Output the [X, Y] coordinate of the center of the cell containing the given text.  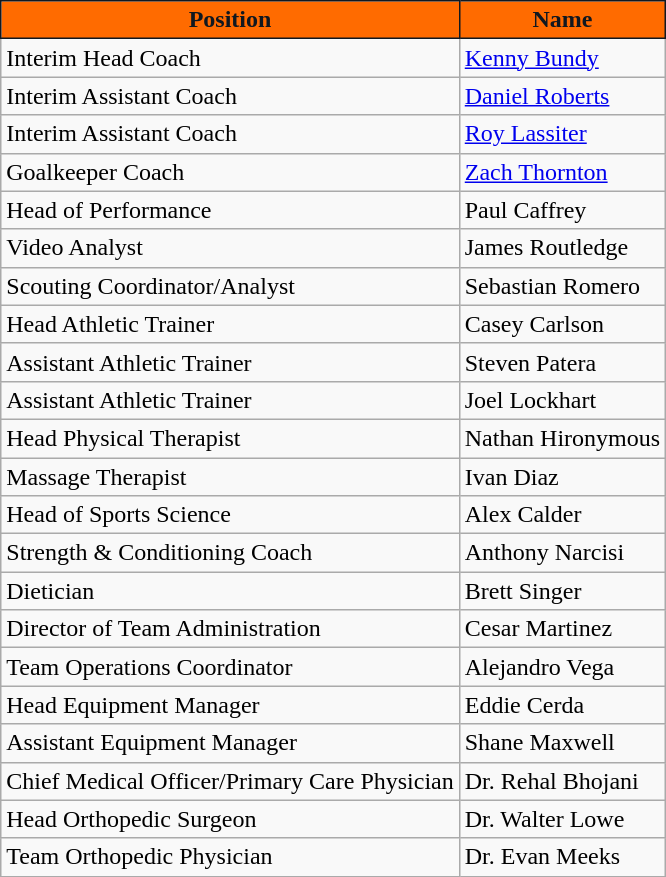
Alex Calder [562, 515]
Massage Therapist [230, 477]
Director of Team Administration [230, 629]
Zach Thornton [562, 172]
Chief Medical Officer/Primary Care Physician [230, 781]
Roy Lassiter [562, 134]
Goalkeeper Coach [230, 172]
Head of Performance [230, 210]
Name [562, 20]
Dr. Evan Meeks [562, 857]
Shane Maxwell [562, 743]
Video Analyst [230, 248]
Ivan Diaz [562, 477]
Cesar Martinez [562, 629]
Strength & Conditioning Coach [230, 553]
Scouting Coordinator/Analyst [230, 286]
Assistant Equipment Manager [230, 743]
Joel Lockhart [562, 400]
Team Operations Coordinator [230, 667]
James Routledge [562, 248]
Casey Carlson [562, 324]
Daniel Roberts [562, 96]
Head Physical Therapist [230, 438]
Head Athletic Trainer [230, 324]
Sebastian Romero [562, 286]
Head of Sports Science [230, 515]
Anthony Narcisi [562, 553]
Brett Singer [562, 591]
Kenny Bundy [562, 58]
Paul Caffrey [562, 210]
Dietician [230, 591]
Team Orthopedic Physician [230, 857]
Interim Head Coach [230, 58]
Nathan Hironymous [562, 438]
Head Equipment Manager [230, 705]
Position [230, 20]
Eddie Cerda [562, 705]
Alejandro Vega [562, 667]
Steven Patera [562, 362]
Dr. Walter Lowe [562, 819]
Dr. Rehal Bhojani [562, 781]
Head Orthopedic Surgeon [230, 819]
